Identify which cell holds the provided text, then report its [X, Y] central coordinate. 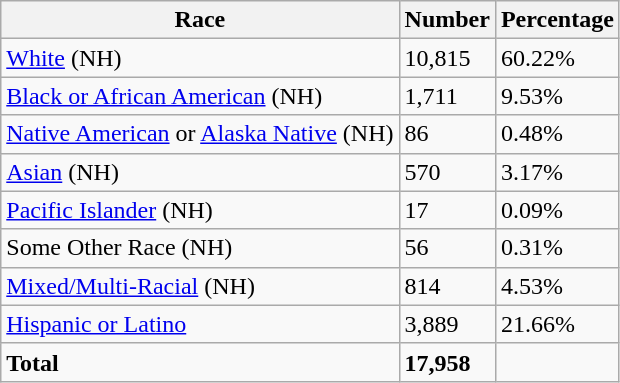
3.17% [557, 172]
Some Other Race (NH) [200, 248]
Pacific Islander (NH) [200, 210]
Black or African American (NH) [200, 96]
4.53% [557, 286]
0.31% [557, 248]
17 [447, 210]
56 [447, 248]
Percentage [557, 20]
0.48% [557, 134]
Race [200, 20]
Hispanic or Latino [200, 324]
86 [447, 134]
Number [447, 20]
10,815 [447, 58]
9.53% [557, 96]
570 [447, 172]
3,889 [447, 324]
60.22% [557, 58]
0.09% [557, 210]
White (NH) [200, 58]
21.66% [557, 324]
Native American or Alaska Native (NH) [200, 134]
17,958 [447, 362]
814 [447, 286]
Total [200, 362]
Asian (NH) [200, 172]
1,711 [447, 96]
Mixed/Multi-Racial (NH) [200, 286]
